Pinpoint the cell where the given text exists, returning its [X, Y] midpoint coordinate. 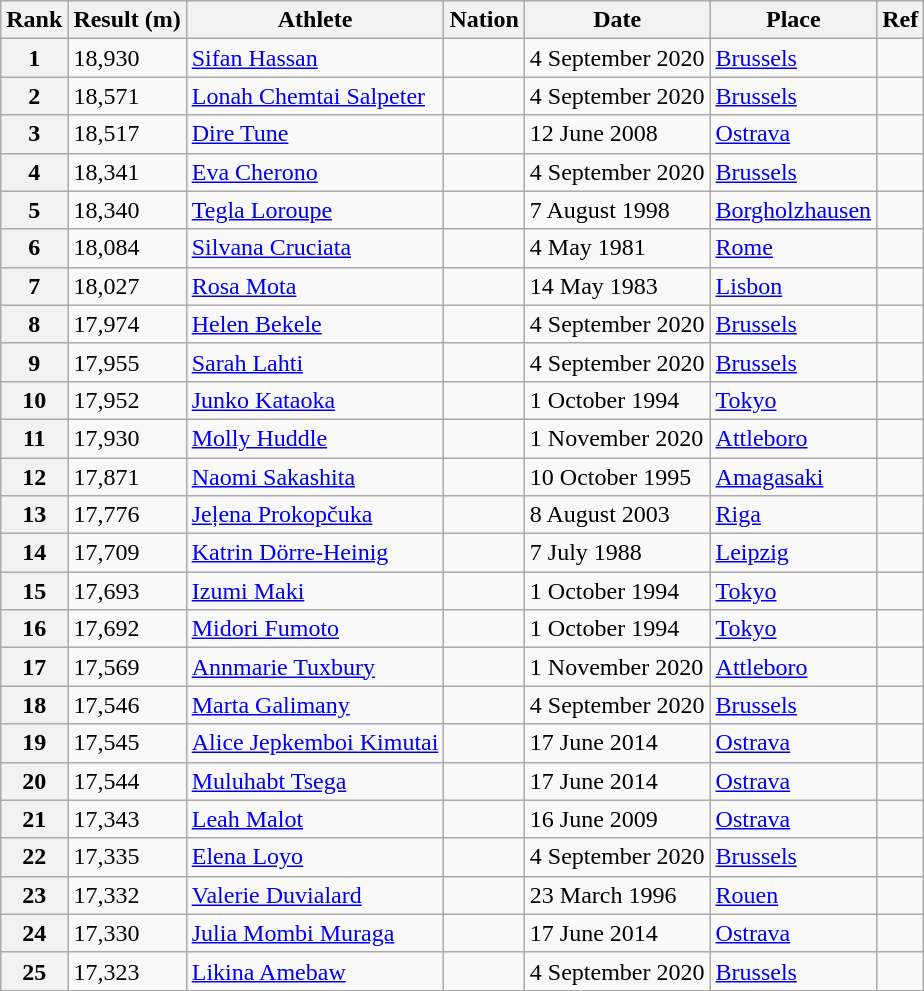
9 [34, 362]
Amagasaki [794, 477]
Date [617, 20]
Lonah Chemtai Salpeter [315, 96]
Midori Fumoto [315, 629]
Muluhabt Tsega [315, 781]
17,692 [127, 629]
Result (m) [127, 20]
11 [34, 438]
17,569 [127, 667]
Leah Malot [315, 819]
Valerie Duvialard [315, 895]
16 [34, 629]
Dire Tune [315, 134]
4 May 1981 [617, 248]
Place [794, 20]
10 [34, 400]
18,341 [127, 172]
Silvana Cruciata [315, 248]
18 [34, 705]
Rosa Mota [315, 286]
15 [34, 591]
18,571 [127, 96]
17 [34, 667]
17,952 [127, 400]
5 [34, 210]
18,930 [127, 58]
17,955 [127, 362]
Riga [794, 515]
21 [34, 819]
Borgholzhausen [794, 210]
Tegla Loroupe [315, 210]
17,330 [127, 933]
Annmarie Tuxbury [315, 667]
Sarah Lahti [315, 362]
Marta Galimany [315, 705]
Athlete [315, 20]
Naomi Sakashita [315, 477]
25 [34, 971]
10 October 1995 [617, 477]
13 [34, 515]
Rome [794, 248]
23 [34, 895]
17,546 [127, 705]
Julia Mombi Muraga [315, 933]
17,332 [127, 895]
18,517 [127, 134]
17,974 [127, 324]
17,776 [127, 515]
17,544 [127, 781]
7 July 1988 [617, 553]
2 [34, 96]
Rank [34, 20]
22 [34, 857]
8 [34, 324]
12 [34, 477]
16 June 2009 [617, 819]
7 [34, 286]
6 [34, 248]
1 [34, 58]
Elena Loyo [315, 857]
17,709 [127, 553]
8 August 2003 [617, 515]
20 [34, 781]
14 [34, 553]
24 [34, 933]
Ref [900, 20]
Jeļena Prokopčuka [315, 515]
Junko Kataoka [315, 400]
Nation [484, 20]
18,340 [127, 210]
14 May 1983 [617, 286]
18,027 [127, 286]
Helen Bekele [315, 324]
Leipzig [794, 553]
Likina Amebaw [315, 971]
17,930 [127, 438]
Alice Jepkemboi Kimutai [315, 743]
17,323 [127, 971]
Lisbon [794, 286]
Katrin Dörre-Heinig [315, 553]
7 August 1998 [617, 210]
4 [34, 172]
Molly Huddle [315, 438]
17,693 [127, 591]
Eva Cherono [315, 172]
Izumi Maki [315, 591]
17,335 [127, 857]
3 [34, 134]
Sifan Hassan [315, 58]
23 March 1996 [617, 895]
17,871 [127, 477]
19 [34, 743]
Rouen [794, 895]
17,545 [127, 743]
18,084 [127, 248]
17,343 [127, 819]
12 June 2008 [617, 134]
